Capture the cell that displays the provided text and extract its [X, Y] central coordinate. 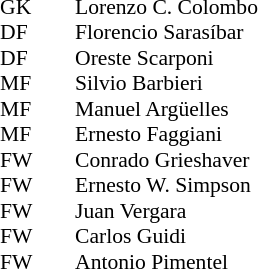
Conrado Grieshaver [166, 160]
Florencio Sarasíbar [166, 33]
Juan Vergara [166, 211]
Ernesto W. Simpson [166, 185]
Oreste Scarponi [166, 58]
Silvio Barbieri [166, 83]
Manuel Argüelles [166, 109]
Ernesto Faggiani [166, 135]
Carlos Guidi [166, 237]
